Determine the [x, y] coordinate at the center of the cell enclosing the given text.  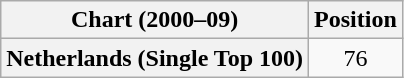
Netherlands (Single Top 100) [155, 58]
Chart (2000–09) [155, 20]
Position [356, 20]
76 [356, 58]
